Pinpoint the cell where the given text exists, returning its (x, y) midpoint coordinate. 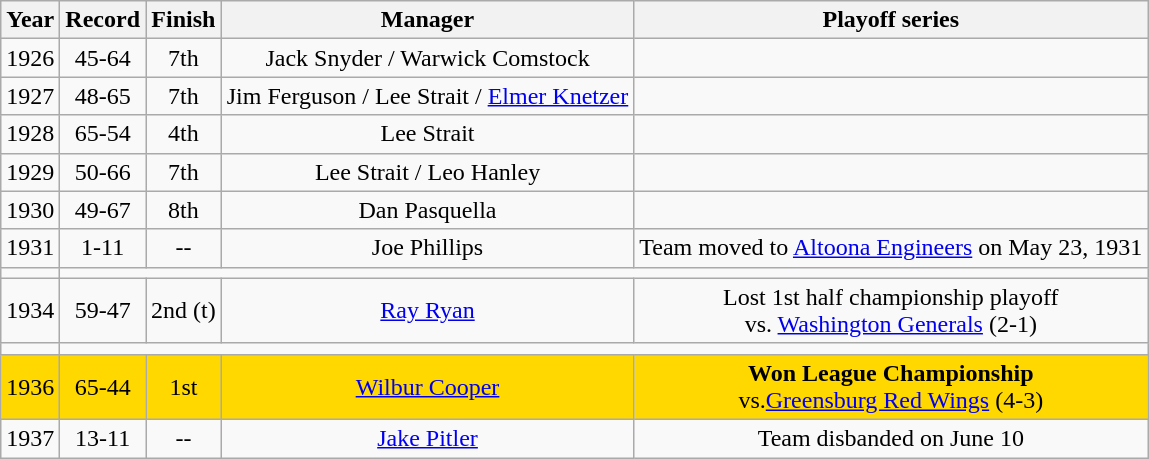
65-54 (103, 134)
1934 (30, 310)
Lee Strait (428, 134)
1927 (30, 96)
Lee Strait / Leo Hanley (428, 172)
1st (184, 386)
13-11 (103, 438)
Won League Championship vs.Greensburg Red Wings (4-3) (891, 386)
4th (184, 134)
Jack Snyder / Warwick Comstock (428, 58)
45-64 (103, 58)
Lost 1st half championship playoff vs. Washington Generals (2-1) (891, 310)
65-44 (103, 386)
1936 (30, 386)
Jim Ferguson / Lee Strait / Elmer Knetzer (428, 96)
1928 (30, 134)
1931 (30, 248)
Playoff series (891, 20)
Ray Ryan (428, 310)
1926 (30, 58)
Finish (184, 20)
Team disbanded on June 10 (891, 438)
Record (103, 20)
1929 (30, 172)
Manager (428, 20)
1930 (30, 210)
49-67 (103, 210)
Joe Phillips (428, 248)
Year (30, 20)
48-65 (103, 96)
8th (184, 210)
Jake Pitler (428, 438)
Dan Pasquella (428, 210)
2nd (t) (184, 310)
59-47 (103, 310)
1937 (30, 438)
50-66 (103, 172)
1-11 (103, 248)
Wilbur Cooper (428, 386)
Team moved to Altoona Engineers on May 23, 1931 (891, 248)
